Capture the cell that displays the provided text and extract its (x, y) central coordinate. 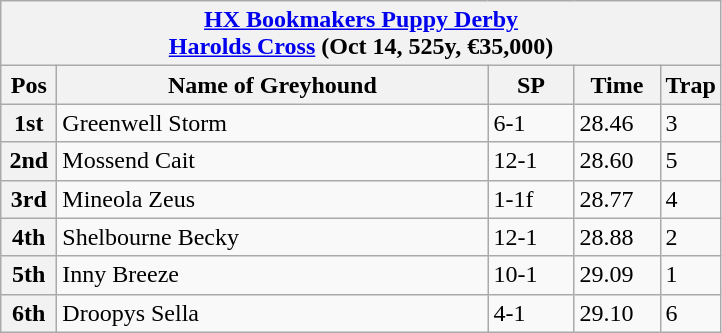
28.88 (617, 237)
4-1 (531, 313)
SP (531, 85)
Pos (29, 85)
28.46 (617, 123)
3rd (29, 199)
1st (29, 123)
29.09 (617, 275)
5th (29, 275)
Inny Breeze (272, 275)
HX Bookmakers Puppy Derby Harolds Cross (Oct 14, 525y, €35,000) (362, 34)
5 (690, 161)
6th (29, 313)
29.10 (617, 313)
Shelbourne Becky (272, 237)
1 (690, 275)
4 (690, 199)
1-1f (531, 199)
Time (617, 85)
Droopys Sella (272, 313)
Name of Greyhound (272, 85)
Greenwell Storm (272, 123)
Trap (690, 85)
28.77 (617, 199)
Mineola Zeus (272, 199)
4th (29, 237)
2nd (29, 161)
Mossend Cait (272, 161)
6-1 (531, 123)
28.60 (617, 161)
6 (690, 313)
2 (690, 237)
3 (690, 123)
10-1 (531, 275)
